For the text-containing cell, return its midpoint in (X, Y) coordinate format. 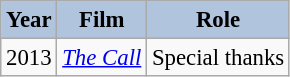
The Call (102, 58)
Special thanks (218, 58)
Role (218, 20)
2013 (29, 58)
Year (29, 20)
Film (102, 20)
